Extract the [x, y] coordinate from the center of the cell holding the provided text.  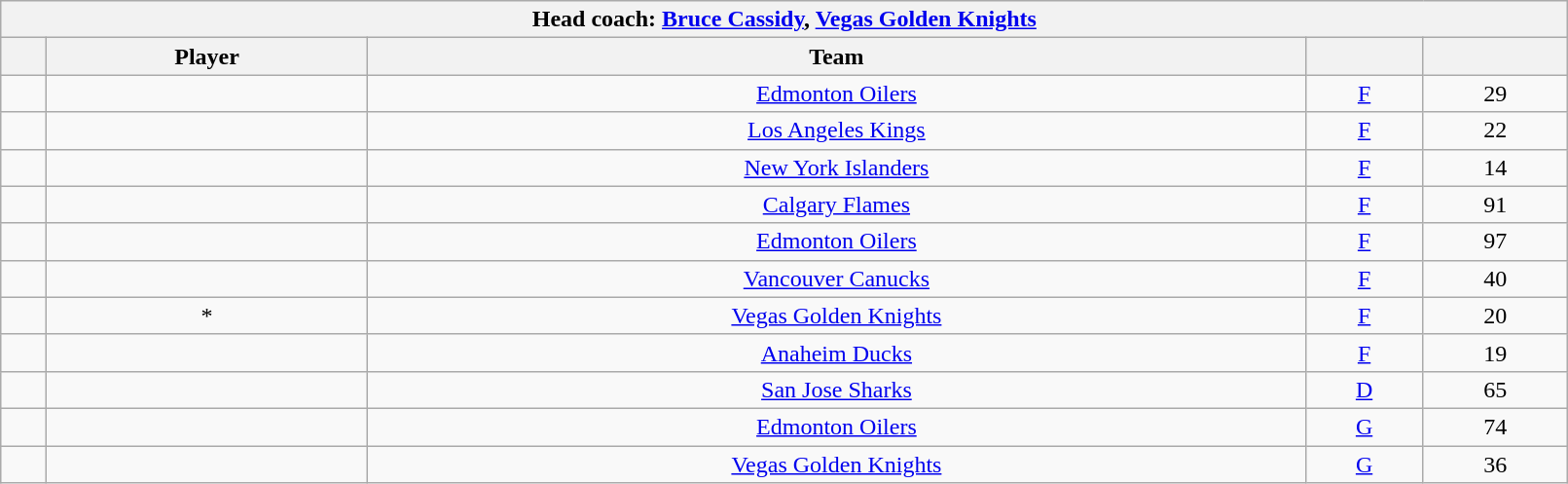
Team [836, 56]
* [207, 316]
36 [1495, 465]
New York Islanders [836, 168]
65 [1495, 390]
D [1365, 390]
19 [1495, 353]
14 [1495, 168]
91 [1495, 205]
40 [1495, 279]
22 [1495, 130]
29 [1495, 93]
Los Angeles Kings [836, 130]
Calgary Flames [836, 205]
Anaheim Ducks [836, 353]
Player [207, 56]
Vancouver Canucks [836, 279]
20 [1495, 316]
74 [1495, 427]
97 [1495, 242]
San Jose Sharks [836, 390]
Head coach: Bruce Cassidy, Vegas Golden Knights [784, 19]
